Output the (x, y) coordinate of the center of the cell containing the given text.  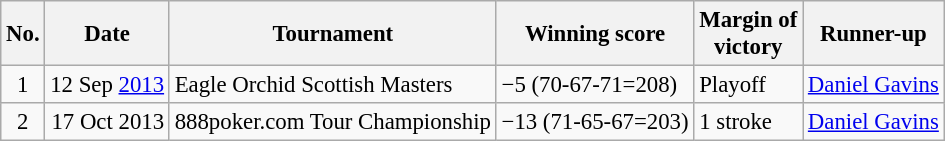
Date (107, 34)
−5 (70-67-71=208) (595, 85)
888poker.com Tour Championship (332, 122)
Playoff (748, 85)
Tournament (332, 34)
1 stroke (748, 122)
12 Sep 2013 (107, 85)
Eagle Orchid Scottish Masters (332, 85)
Winning score (595, 34)
−13 (71-65-67=203) (595, 122)
Runner-up (874, 34)
Margin ofvictory (748, 34)
No. (23, 34)
17 Oct 2013 (107, 122)
1 (23, 85)
2 (23, 122)
